Scan for the cell matching the given text and deliver its [X, Y] coordinate at center. 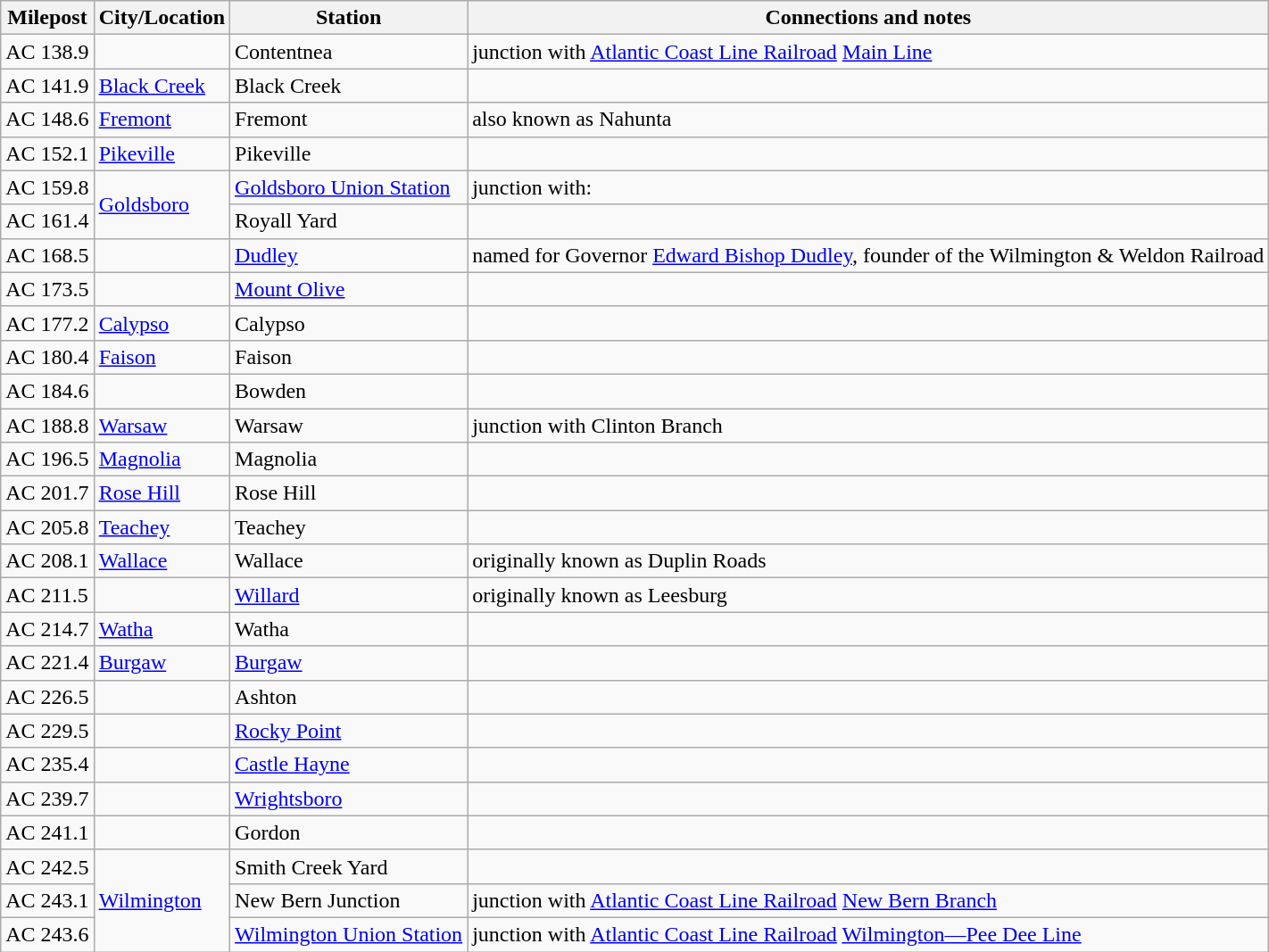
Royall Yard [349, 221]
AC 141.9 [47, 86]
junction with Atlantic Coast Line Railroad Wilmington—Pee Dee Line [868, 934]
AC 226.5 [47, 697]
named for Governor Edward Bishop Dudley, founder of the Wilmington & Weldon Railroad [868, 255]
AC 243.6 [47, 934]
Contentnea [349, 52]
Mount Olive [349, 289]
Smith Creek Yard [349, 866]
Dudley [349, 255]
AC 184.6 [47, 391]
Wrightsboro [349, 799]
AC 205.8 [47, 527]
Station [349, 18]
AC 196.5 [47, 459]
originally known as Duplin Roads [868, 561]
AC 221.4 [47, 663]
Castle Hayne [349, 765]
AC 243.1 [47, 900]
AC 180.4 [47, 357]
AC 239.7 [47, 799]
Wilmington [162, 900]
Gordon [349, 832]
AC 201.7 [47, 493]
AC 138.9 [47, 52]
AC 177.2 [47, 323]
Bowden [349, 391]
Milepost [47, 18]
junction with Clinton Branch [868, 426]
junction with: [868, 187]
AC 161.4 [47, 221]
originally known as Leesburg [868, 595]
AC 148.6 [47, 120]
Rocky Point [349, 731]
AC 211.5 [47, 595]
Connections and notes [868, 18]
New Bern Junction [349, 900]
also known as Nahunta [868, 120]
Willard [349, 595]
AC 188.8 [47, 426]
AC 208.1 [47, 561]
junction with Atlantic Coast Line Railroad Main Line [868, 52]
Wilmington Union Station [349, 934]
junction with Atlantic Coast Line Railroad New Bern Branch [868, 900]
Goldsboro Union Station [349, 187]
AC 173.5 [47, 289]
AC 235.4 [47, 765]
AC 152.1 [47, 153]
AC 159.8 [47, 187]
AC 168.5 [47, 255]
City/Location [162, 18]
Ashton [349, 697]
AC 214.7 [47, 629]
Goldsboro [162, 204]
AC 241.1 [47, 832]
AC 229.5 [47, 731]
AC 242.5 [47, 866]
